Search for the cell housing the specified text and yield its [X, Y] center coordinate. 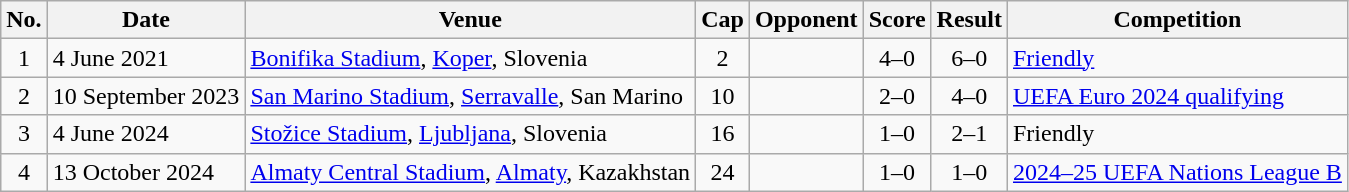
Result [969, 20]
Competition [1177, 20]
24 [723, 172]
16 [723, 134]
Venue [470, 20]
UEFA Euro 2024 qualifying [1177, 96]
Date [146, 20]
4 June 2021 [146, 58]
2024–25 UEFA Nations League B [1177, 172]
Score [897, 20]
Bonifika Stadium, Koper, Slovenia [470, 58]
1 [24, 58]
2–1 [969, 134]
Almaty Central Stadium, Almaty, Kazakhstan [470, 172]
4 June 2024 [146, 134]
13 October 2024 [146, 172]
San Marino Stadium, Serravalle, San Marino [470, 96]
10 [723, 96]
Stožice Stadium, Ljubljana, Slovenia [470, 134]
Cap [723, 20]
10 September 2023 [146, 96]
4 [24, 172]
Opponent [806, 20]
2–0 [897, 96]
No. [24, 20]
3 [24, 134]
6–0 [969, 58]
